From the cell containing the given text, extract its center point as (x, y) coordinate. 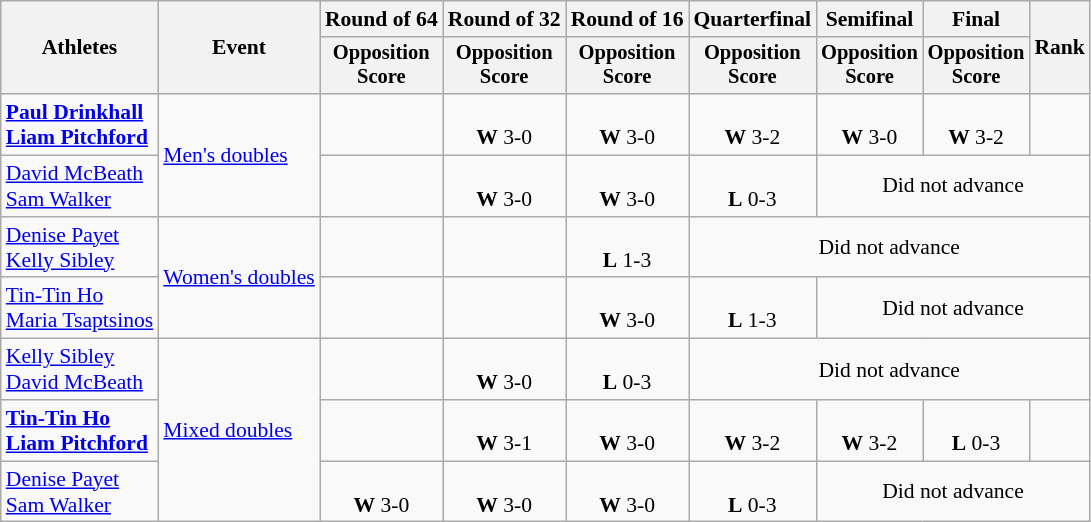
Round of 16 (628, 19)
David McBeathSam Walker (80, 186)
Paul DrinkhallLiam Pitchford (80, 124)
Round of 64 (382, 19)
Round of 32 (504, 19)
Tin-Tin HoMaria Tsaptsinos (80, 308)
Women's doubles (239, 278)
Tin-Tin HoLiam Pitchford (80, 430)
Quarterfinal (752, 19)
W 3-1 (504, 430)
Kelly SibleyDavid McBeath (80, 370)
Semifinal (870, 19)
Denise PayetSam Walker (80, 492)
Rank (1060, 48)
Men's doubles (239, 155)
Denise PayetKelly Sibley (80, 248)
Mixed doubles (239, 430)
Final (976, 19)
Event (239, 48)
Athletes (80, 48)
